Provide the [x, y] coordinate of the cell's center where the given text is located.  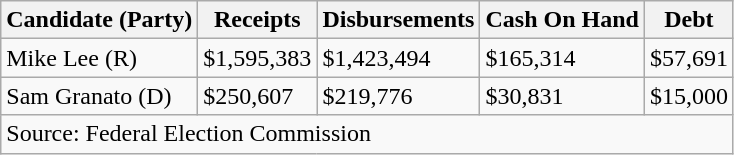
Debt [688, 20]
$219,776 [398, 96]
$1,423,494 [398, 58]
$165,314 [562, 58]
Mike Lee (R) [100, 58]
Sam Granato (D) [100, 96]
Disbursements [398, 20]
$1,595,383 [258, 58]
Cash On Hand [562, 20]
Candidate (Party) [100, 20]
$15,000 [688, 96]
$57,691 [688, 58]
$30,831 [562, 96]
$250,607 [258, 96]
Receipts [258, 20]
Source: Federal Election Commission [368, 134]
